Identify which cell holds the provided text, then report its (X, Y) central coordinate. 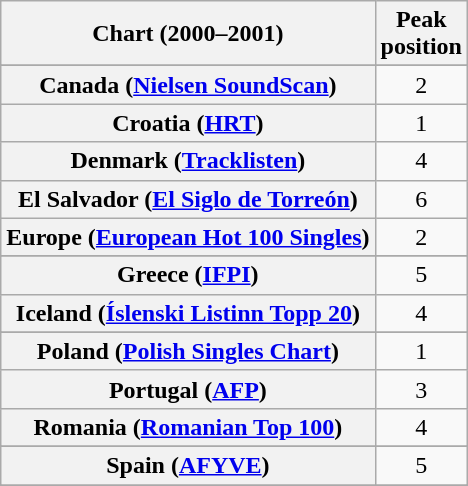
Chart (2000–2001) (188, 34)
6 (421, 199)
Croatia (HRT) (188, 123)
Portugal (AFP) (188, 389)
Greece (IFPI) (188, 275)
El Salvador (El Siglo de Torreón) (188, 199)
Peakposition (421, 34)
Denmark (Tracklisten) (188, 161)
Spain (AFYVE) (188, 465)
Romania (Romanian Top 100) (188, 427)
3 (421, 389)
Poland (Polish Singles Chart) (188, 351)
Canada (Nielsen SoundScan) (188, 85)
Iceland (Íslenski Listinn Topp 20) (188, 313)
Europe (European Hot 100 Singles) (188, 237)
